Pinpoint the cell where the given text exists, returning its [X, Y] midpoint coordinate. 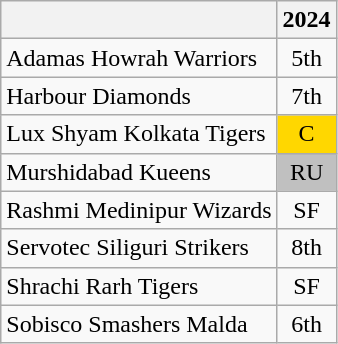
7th [306, 96]
Servotec Siliguri Strikers [139, 248]
Murshidabad Kueens [139, 172]
RU [306, 172]
Sobisco Smashers Malda [139, 324]
Adamas Howrah Warriors [139, 58]
C [306, 134]
6th [306, 324]
8th [306, 248]
Lux Shyam Kolkata Tigers [139, 134]
Rashmi Medinipur Wizards [139, 210]
Harbour Diamonds [139, 96]
Shrachi Rarh Tigers [139, 286]
5th [306, 58]
2024 [306, 20]
